Find where the given text appears and provide that cell's center as [X, Y] coordinate. 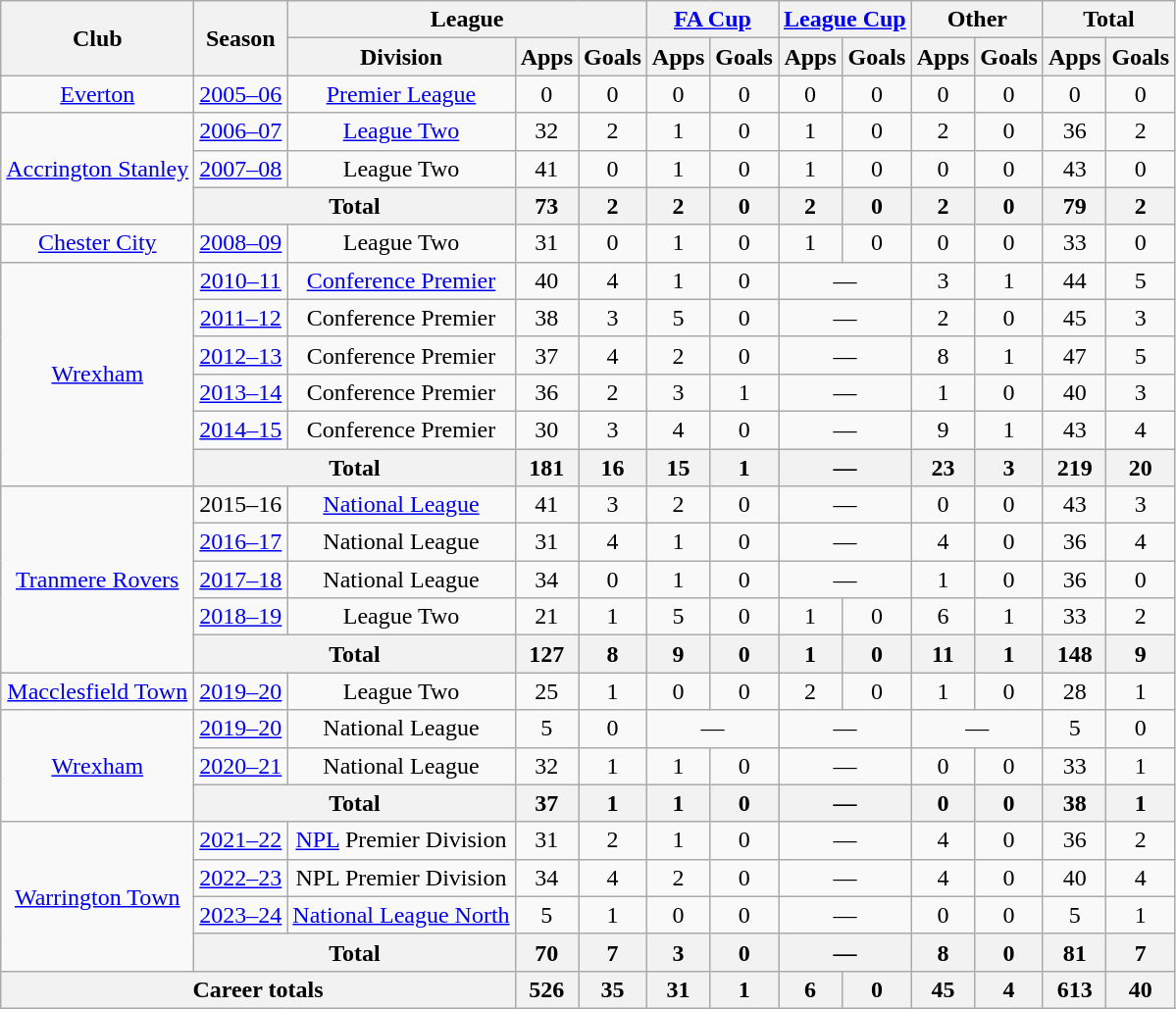
30 [546, 429]
219 [1074, 468]
League Cup [845, 20]
Division [401, 57]
2007–08 [241, 169]
2018–19 [241, 617]
35 [613, 989]
11 [943, 654]
Macclesfield Town [98, 691]
526 [546, 989]
Career totals [258, 989]
148 [1074, 654]
Everton [98, 94]
Accrington Stanley [98, 169]
National League North [401, 915]
16 [613, 468]
Premier League [401, 94]
Chester City [98, 243]
2022–23 [241, 878]
FA Cup [712, 20]
2013–14 [241, 392]
Tranmere Rovers [98, 580]
2015–16 [241, 505]
44 [1074, 280]
League [467, 20]
Season [241, 38]
2020–21 [241, 766]
181 [546, 468]
25 [546, 691]
73 [546, 206]
2008–09 [241, 243]
21 [546, 617]
15 [678, 468]
2017–18 [241, 580]
81 [1074, 952]
2016–17 [241, 542]
70 [546, 952]
2010–11 [241, 280]
2012–13 [241, 355]
2006–07 [241, 131]
Warrington Town [98, 896]
2023–24 [241, 915]
127 [546, 654]
Other [977, 20]
47 [1074, 355]
613 [1074, 989]
23 [943, 468]
Club [98, 38]
2014–15 [241, 429]
2021–22 [241, 840]
2011–12 [241, 318]
79 [1074, 206]
28 [1074, 691]
2005–06 [241, 94]
20 [1141, 468]
